Return (X, Y) of the center of cell containing provided text 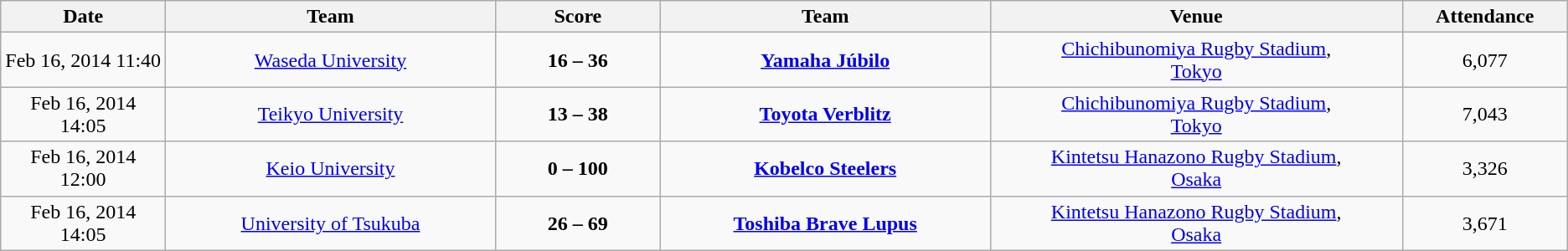
Score (578, 17)
0 – 100 (578, 169)
7,043 (1484, 114)
Feb 16, 2014 12:00 (84, 169)
University of Tsukuba (331, 223)
Teikyo University (331, 114)
Venue (1196, 17)
Yamaha Júbilo (825, 60)
Attendance (1484, 17)
Kobelco Steelers (825, 169)
Toshiba Brave Lupus (825, 223)
16 – 36 (578, 60)
26 – 69 (578, 223)
Feb 16, 2014 11:40 (84, 60)
6,077 (1484, 60)
Toyota Verblitz (825, 114)
13 – 38 (578, 114)
Waseda University (331, 60)
3,671 (1484, 223)
3,326 (1484, 169)
Keio University (331, 169)
Date (84, 17)
